Identify which cell holds the provided text, then report its [X, Y] central coordinate. 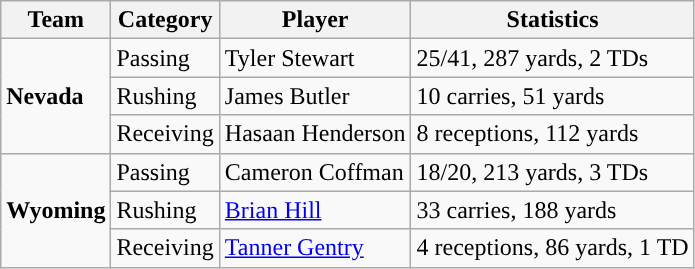
10 carries, 51 yards [552, 96]
25/41, 287 yards, 2 TDs [552, 58]
Statistics [552, 20]
Player [315, 20]
18/20, 213 yards, 3 TDs [552, 172]
8 receptions, 112 yards [552, 134]
Tanner Gentry [315, 248]
Tyler Stewart [315, 58]
Hasaan Henderson [315, 134]
Brian Hill [315, 210]
33 carries, 188 yards [552, 210]
James Butler [315, 96]
Team [56, 20]
Nevada [56, 96]
Cameron Coffman [315, 172]
Wyoming [56, 210]
Category [165, 20]
4 receptions, 86 yards, 1 TD [552, 248]
